Output the (x, y) coordinate of the center of the cell containing the given text.  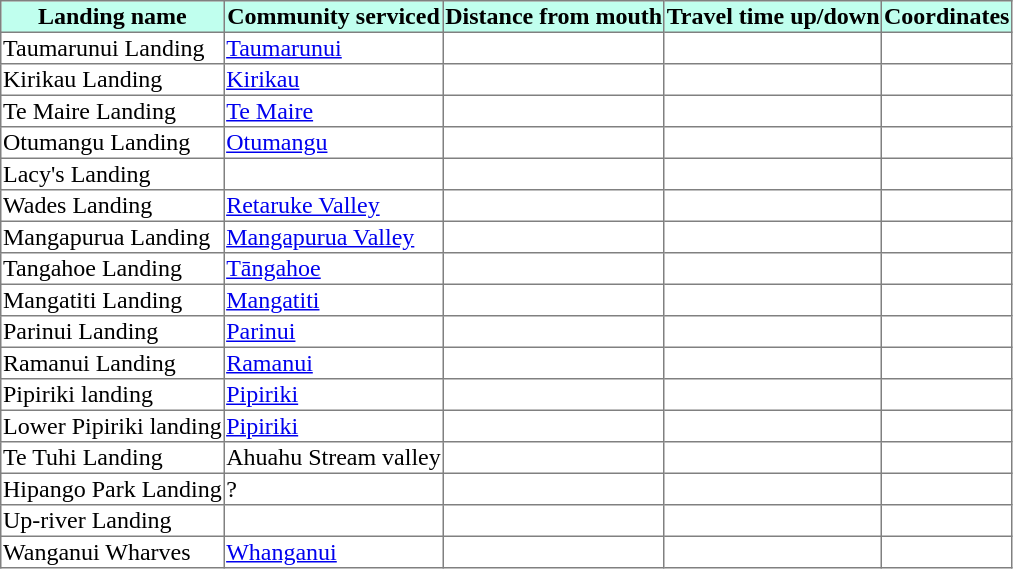
Otumangu Landing (112, 143)
Te Maire Landing (112, 111)
Tangahoe Landing (112, 269)
? (334, 489)
Landing name (112, 17)
Wades Landing (112, 206)
Parinui Landing (112, 332)
Pipiriki landing (112, 395)
Mangapurua Landing (112, 237)
Distance from mouth (554, 17)
Ahuahu Stream valley (334, 458)
Hipango Park Landing (112, 489)
Wanganui Wharves (112, 552)
Coordinates (947, 17)
Kirikau (334, 80)
Mangapurua Valley (334, 237)
Mangatiti (334, 300)
Whanganui (334, 552)
Travel time up/down (772, 17)
Lower Pipiriki landing (112, 426)
Parinui (334, 332)
Retaruke Valley (334, 206)
Community serviced (334, 17)
Taumarunui (334, 48)
Taumarunui Landing (112, 48)
Te Maire (334, 111)
Mangatiti Landing (112, 300)
Ramanui Landing (112, 363)
Ramanui (334, 363)
Otumangu (334, 143)
Te Tuhi Landing (112, 458)
Up-river Landing (112, 521)
Kirikau Landing (112, 80)
Lacy's Landing (112, 174)
Tāngahoe (334, 269)
